Extract the [X, Y] coordinate from the center of the cell holding the provided text.  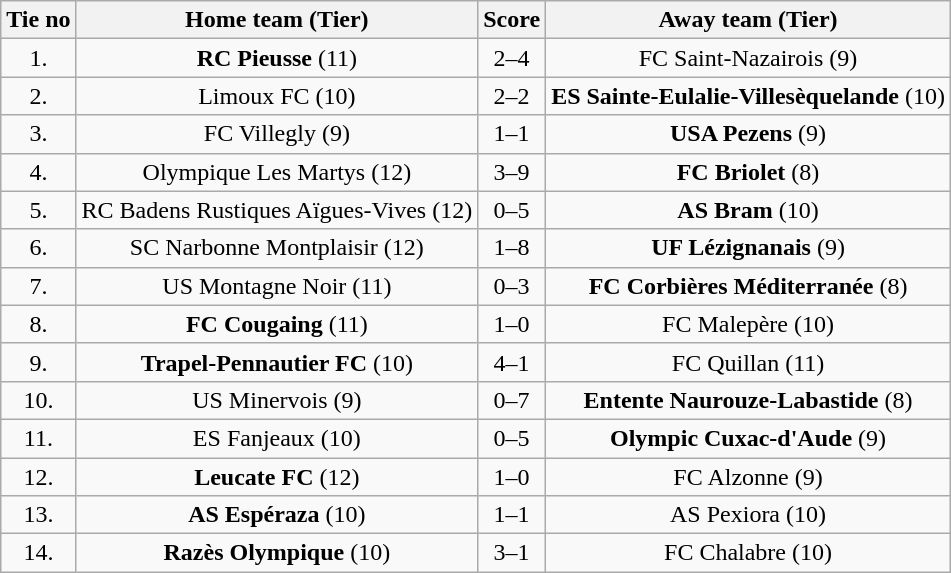
FC Cougaing (11) [277, 324]
11. [38, 438]
6. [38, 248]
SC Narbonne Montplaisir (12) [277, 248]
Score [512, 20]
ES Fanjeaux (10) [277, 438]
1–8 [512, 248]
0–7 [512, 400]
US Minervois (9) [277, 400]
0–3 [512, 286]
FC Chalabre (10) [748, 553]
FC Villegly (9) [277, 134]
RC Pieusse (11) [277, 58]
UF Lézignanais (9) [748, 248]
9. [38, 362]
US Montagne Noir (11) [277, 286]
Limoux FC (10) [277, 96]
3–9 [512, 172]
AS Pexiora (10) [748, 515]
3. [38, 134]
Leucate FC (12) [277, 477]
RC Badens Rustiques Aïgues-Vives (12) [277, 210]
FC Alzonne (9) [748, 477]
7. [38, 286]
Entente Naurouze-Labastide (8) [748, 400]
Razès Olympique (10) [277, 553]
AS Espéraza (10) [277, 515]
5. [38, 210]
FC Quillan (11) [748, 362]
Olympique Les Martys (12) [277, 172]
FC Briolet (8) [748, 172]
3–1 [512, 553]
14. [38, 553]
FC Malepère (10) [748, 324]
Home team (Tier) [277, 20]
2–2 [512, 96]
8. [38, 324]
AS Bram (10) [748, 210]
Trapel-Pennautier FC (10) [277, 362]
Away team (Tier) [748, 20]
12. [38, 477]
4–1 [512, 362]
FC Corbières Méditerranée (8) [748, 286]
2–4 [512, 58]
ES Sainte-Eulalie-Villesèquelande (10) [748, 96]
Olympic Cuxac-d'Aude (9) [748, 438]
FC Saint-Nazairois (9) [748, 58]
4. [38, 172]
13. [38, 515]
USA Pezens (9) [748, 134]
2. [38, 96]
10. [38, 400]
Tie no [38, 20]
1. [38, 58]
